Output the (X, Y) coordinate of the center of the cell containing the given text.  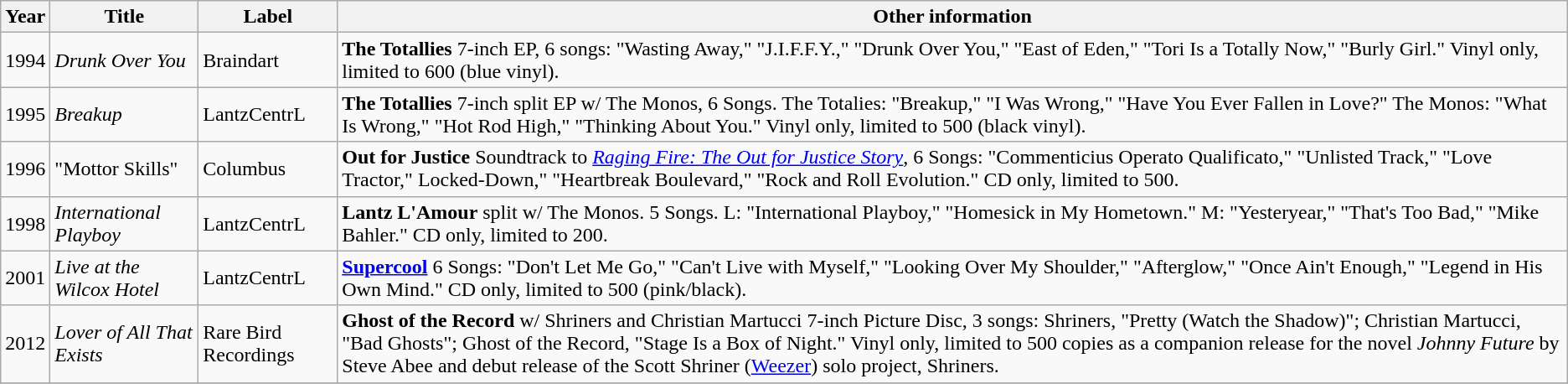
Columbus (268, 169)
"Mottor Skills" (124, 169)
Breakup (124, 114)
1996 (25, 169)
2012 (25, 344)
Lover of All That Exists (124, 344)
Braindart (268, 60)
Label (268, 17)
Drunk Over You (124, 60)
1994 (25, 60)
Year (25, 17)
2001 (25, 278)
Title (124, 17)
Rare Bird Recordings (268, 344)
Other information (952, 17)
1998 (25, 223)
1995 (25, 114)
Live at the Wilcox Hotel (124, 278)
International Playboy (124, 223)
